Pinpoint the cell where the given text exists, returning its [x, y] midpoint coordinate. 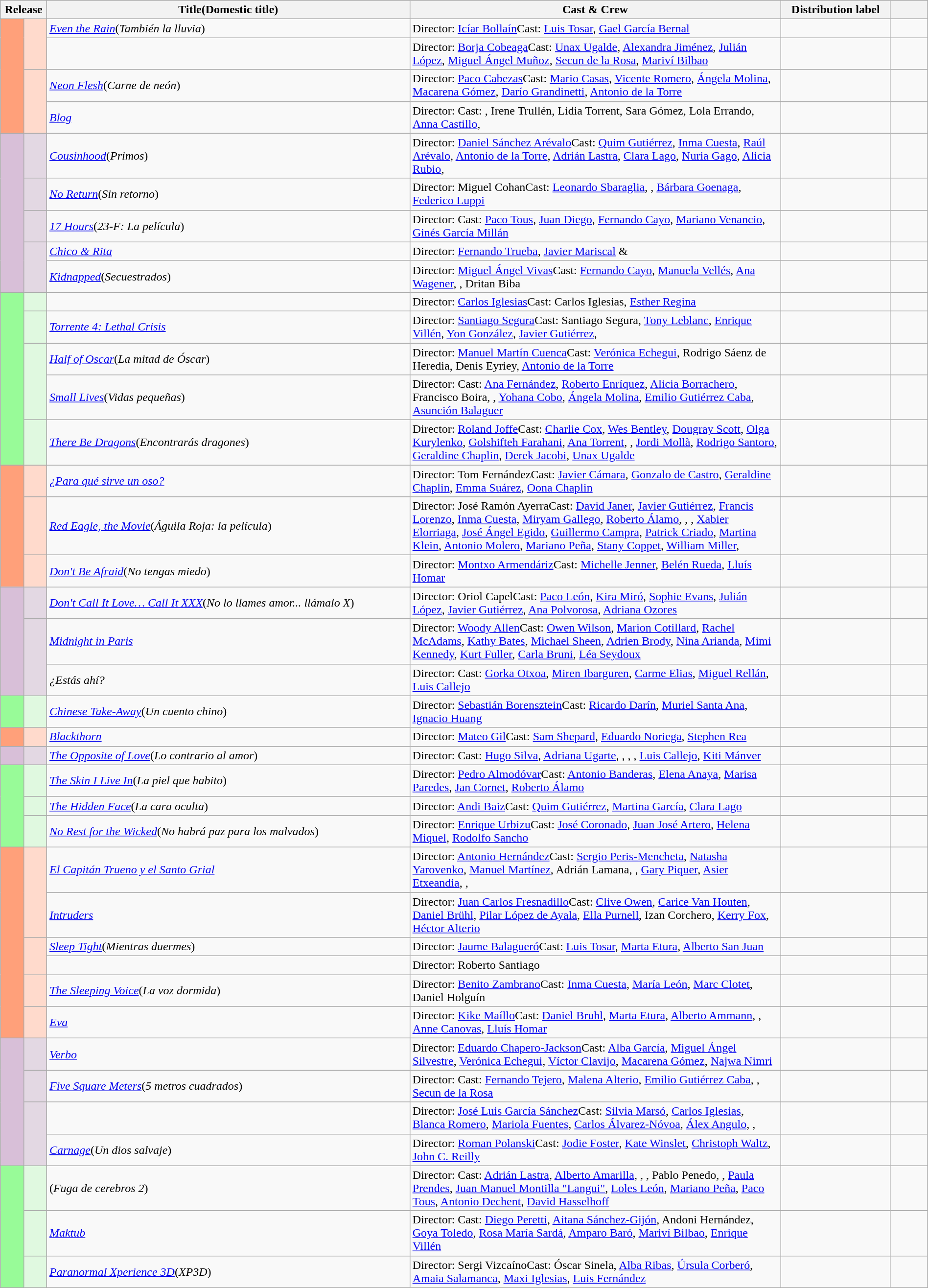
El Capitán Trueno y el Santo Grial [228, 869]
Chinese Take-Away(Un cuento chino) [228, 712]
Director: Cast: , Irene Trullén, Lidia Torrent, Sara Gómez, Lola Errando, Anna Castillo, [595, 117]
No Rest for the Wicked(No habrá paz para los malvados) [228, 831]
Director: Miguel Ángel VivasCast: Fernando Cayo, Manuela Vellés, Ana Wagener, , Dritan Biba [595, 276]
Director: Cast: Fernando Tejero, Malena Alterio, Emilio Gutiérrez Caba, , Secun de la Rosa [595, 1086]
Director: Sebastián BorenszteinCast: Ricardo Darín, Muriel Santa Ana, Ignacio Huang [595, 712]
(Fuga de cerebros 2) [228, 1188]
17 Hours(23-F: La película) [228, 226]
There Be Dragons(Encontrarás dragones) [228, 443]
Director: Roberto Santiago [595, 965]
Director: Kike MaílloCast: Daniel Bruhl, Marta Etura, Alberto Ammann, , Anne Canovas, Lluís Homar [595, 1022]
Maktub [228, 1233]
Director: Miguel CohanCast: Leonardo Sbaraglia, , Bárbara Goenaga, Federico Luppi [595, 194]
Director: Icíar BollaínCast: Luis Tosar, Gael García Bernal [595, 28]
Release [23, 10]
Director: Tom FernándezCast: Javier Cámara, Gonzalo de Castro, Geraldine Chaplin, Emma Suárez, Oona Chaplin [595, 481]
Director: Santiago SeguraCast: Santiago Segura, Tony Leblanc, Enrique Villén, Yon González, Javier Gutiérrez, [595, 327]
Director: Carlos IglesiasCast: Carlos Iglesias, Esther Regina [595, 302]
Sleep Tight(Mientras duermes) [228, 947]
Title(Domestic title) [228, 10]
Distribution label [836, 10]
Don't Call It Love… Call It XXX(No lo llames amor... llámalo X) [228, 603]
¿Para qué sirve un oso? [228, 481]
Verbo [228, 1054]
Don't Be Afraid(No tengas miedo) [228, 571]
Midnight in Paris [228, 641]
Director: Mateo GilCast: Sam Shepard, Eduardo Noriega, Stephen Rea [595, 737]
Director: Antonio HernándezCast: Sergio Peris-Mencheta, Natasha Yarovenko, Manuel Martínez, Adrián Lamana, , Gary Piquer, Asier Etxeandia, , [595, 869]
Cast & Crew [595, 10]
Intruders [228, 914]
Neon Flesh(Carne de neón) [228, 85]
Blackthorn [228, 737]
Director: Cast: Gorka Otxoa, Miren Ibarguren, Carme Elias, Miguel Rellán, Luis Callejo [595, 679]
Director: Borja CobeagaCast: Unax Ugalde, Alexandra Jiménez, Julián López, Miguel Ángel Muñoz, Secun de la Rosa, Mariví Bilbao [595, 54]
Blog [228, 117]
Director: Roman PolanskiCast: Jodie Foster, Kate Winslet, Christoph Waltz, John C. Reilly [595, 1149]
Director: Eduardo Chapero-JacksonCast: Alba García, Miguel Ángel Silvestre, Verónica Echegui, Víctor Clavijo, Macarena Gómez, Najwa Nimri [595, 1054]
Director: Andi BaizCast: Quim Gutiérrez, Martina García, Clara Lago [595, 806]
Director: José Luis García SánchezCast: Silvia Marsó, Carlos Iglesias, Blanca Romero, Mariola Fuentes, Carlos Álvarez-Nóvoa, Álex Angulo, , [595, 1118]
Director: Cast: Paco Tous, Juan Diego, Fernando Cayo, Mariano Venancio, Ginés García Millán [595, 226]
Director: Fernando Trueba, Javier Mariscal & [595, 251]
The Sleeping Voice(La voz dormida) [228, 991]
Eva [228, 1022]
Torrente 4: Lethal Crisis [228, 327]
Director: Manuel Martín CuencaCast: Verónica Echegui, Rodrigo Sáenz de Heredia, Denis Eyriey, Antonio de la Torre [595, 358]
Director: Jaume BalagueróCast: Luis Tosar, Marta Etura, Alberto San Juan [595, 947]
Director: Sergi VizcaínoCast: Óscar Sinela, Alba Ribas, Úrsula Corberó, Amaia Salamanca, Maxi Iglesias, Luis Fernández [595, 1272]
Carnage(Un dios salvaje) [228, 1149]
The Skin I Live In(La piel que habito) [228, 780]
Small Lives(Vidas pequeñas) [228, 398]
Director: Pedro AlmodóvarCast: Antonio Banderas, Elena Anaya, Marisa Paredes, Jan Cornet, Roberto Álamo [595, 780]
Director: Enrique UrbizuCast: José Coronado, Juan José Artero, Helena Miquel, Rodolfo Sancho [595, 831]
Paranormal Xperience 3D(XP3D) [228, 1272]
Cousinhood(Primos) [228, 156]
Director: Oriol CapelCast: Paco León, Kira Miró, Sophie Evans, Julián López, Javier Gutiérrez, Ana Polvorosa, Adriana Ozores [595, 603]
Kidnapped(Secuestrados) [228, 276]
Red Eagle, the Movie(Águila Roja: la película) [228, 526]
The Opposite of Love(Lo contrario al amor) [228, 755]
No Return(Sin retorno) [228, 194]
¿Estás ahí? [228, 679]
Half of Oscar(La mitad de Óscar) [228, 358]
Director: Paco CabezasCast: Mario Casas, Vicente Romero, Ángela Molina, Macarena Gómez, Darío Grandinetti, Antonio de la Torre [595, 85]
Director: Cast: Diego Peretti, Aitana Sánchez-Gijón, Andoni Hernández, Goya Toledo, Rosa María Sardá, Amparo Baró, Mariví Bilbao, Enrique Villén [595, 1233]
Director: Cast: Hugo Silva, Adriana Ugarte, , , , Luis Callejo, Kiti Mánver [595, 755]
Chico & Rita [228, 251]
Director: Benito ZambranoCast: Inma Cuesta, María León, Marc Clotet, Daniel Holguín [595, 991]
The Hidden Face(La cara oculta) [228, 806]
Director: Montxo ArmendárizCast: Michelle Jenner, Belén Rueda, Lluís Homar [595, 571]
Even the Rain(También la lluvia) [228, 28]
Five Square Meters(5 metros cuadrados) [228, 1086]
